Identify which cell holds the provided text, then report its [X, Y] central coordinate. 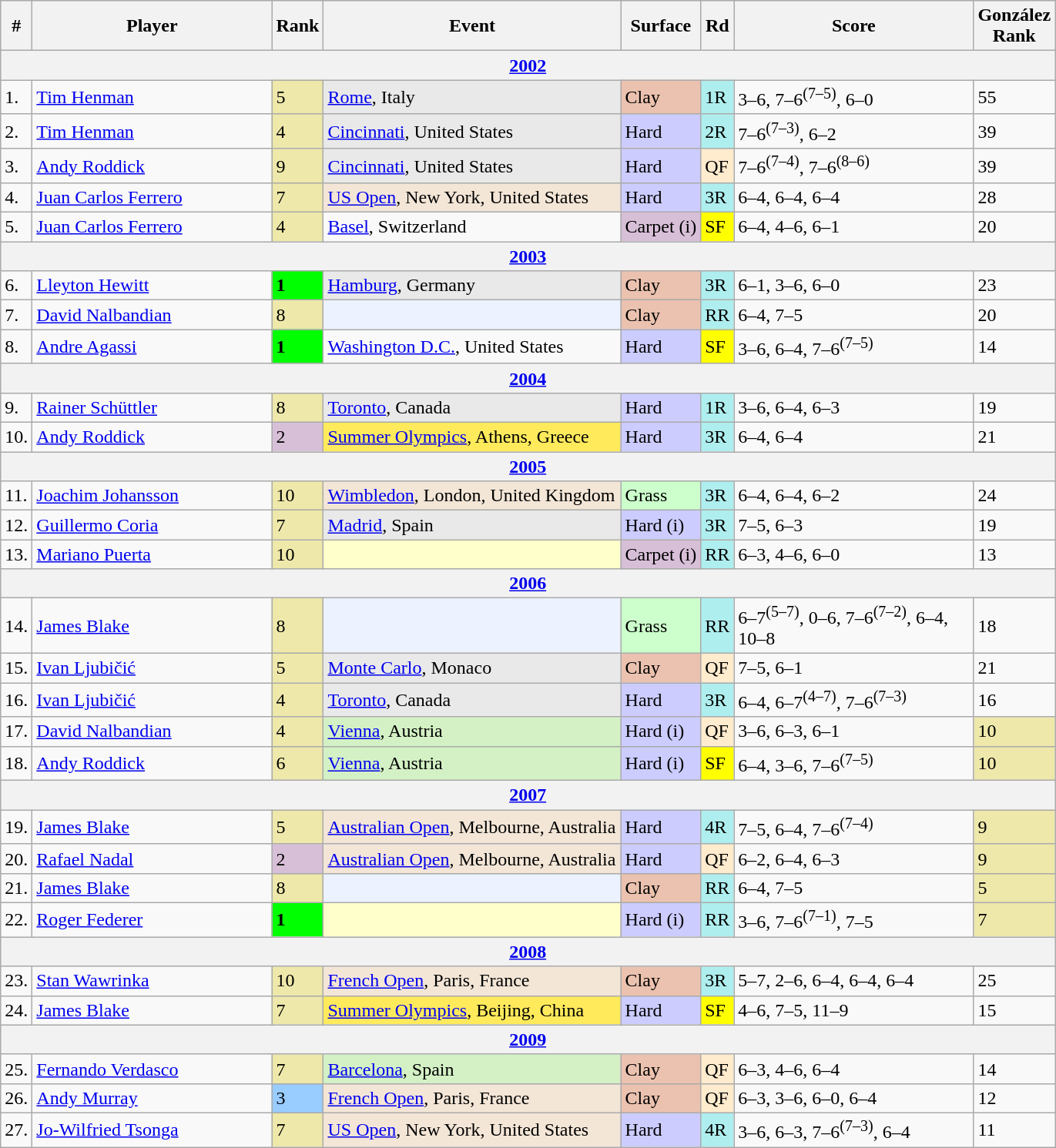
6–4, 6–4, 6–4 [853, 198]
Event [472, 26]
6. [17, 286]
Roger Federer [153, 919]
26. [17, 1098]
8. [17, 346]
Summer Olympics, Athens, Greece [472, 437]
7–5, 6–3 [853, 525]
5–7, 2–6, 6–4, 6–4, 6–4 [853, 981]
15. [17, 668]
16 [1014, 701]
7–5, 6–4, 7–6(7–4) [853, 827]
2002 [528, 65]
2003 [528, 256]
12. [17, 525]
13 [1014, 554]
6–1, 3–6, 6–0 [853, 286]
2R [718, 131]
5. [17, 227]
18. [17, 764]
2008 [528, 952]
Surface [661, 26]
Washington D.C., United States [472, 346]
18 [1014, 626]
15 [1014, 1010]
9. [17, 407]
2007 [528, 795]
Wimbledon, London, United Kingdom [472, 496]
2004 [528, 378]
2005 [528, 467]
22. [17, 919]
GonzálezRank [1014, 26]
7–5, 6–1 [853, 668]
3–6, 6–4, 6–3 [853, 407]
55 [1014, 97]
11. [17, 496]
Rank [297, 26]
Rome, Italy [472, 97]
1. [17, 97]
Rd [718, 26]
Andy Murray [153, 1098]
3 [297, 1098]
10. [17, 437]
24. [17, 1010]
Rainer Schüttler [153, 407]
Jo-Wilfried Tsonga [153, 1130]
6–3, 3–6, 6–0, 6–4 [853, 1098]
16. [17, 701]
17. [17, 731]
6–3, 4–6, 6–0 [853, 554]
21. [17, 888]
# [17, 26]
11 [1014, 1130]
3–6, 7–6(7–1), 7–5 [853, 919]
23 [1014, 286]
3–6, 7–6(7–5), 6–0 [853, 97]
Hamburg, Germany [472, 286]
Lleyton Hewitt [153, 286]
7–6(7–4), 7–6(8–6) [853, 166]
27. [17, 1130]
2. [17, 131]
14. [17, 626]
25. [17, 1069]
Guillermo Coria [153, 525]
28 [1014, 198]
3–6, 6–4, 7–6(7–5) [853, 346]
Basel, Switzerland [472, 227]
25 [1014, 981]
Andre Agassi [153, 346]
Monte Carlo, Monaco [472, 668]
Summer Olympics, Beijing, China [472, 1010]
3–6, 6–3, 6–1 [853, 731]
6–4, 6–7(4–7), 7–6(7–3) [853, 701]
Barcelona, Spain [472, 1069]
4–6, 7–5, 11–9 [853, 1010]
6–2, 6–4, 6–3 [853, 858]
23. [17, 981]
12 [1014, 1098]
2009 [528, 1039]
3. [17, 166]
6–4, 6–4, 6–2 [853, 496]
Madrid, Spain [472, 525]
6–4, 3–6, 7–6(7–5) [853, 764]
6–7(5–7), 0–6, 7–6(7–2), 6–4, 10–8 [853, 626]
Rafael Nadal [153, 858]
3–6, 6–3, 7–6(7–3), 6–4 [853, 1130]
13. [17, 554]
7–6(7–3), 6–2 [853, 131]
6–3, 4–6, 6–4 [853, 1069]
6–4, 4–6, 6–1 [853, 227]
2006 [528, 584]
24 [1014, 496]
20. [17, 858]
6 [297, 764]
Mariano Puerta [153, 554]
Player [153, 26]
Stan Wawrinka [153, 981]
Fernando Verdasco [153, 1069]
4. [17, 198]
7. [17, 315]
Joachim Johansson [153, 496]
19. [17, 827]
Score [853, 26]
6–4, 6–4 [853, 437]
